Return [X, Y] of the center of cell containing provided text 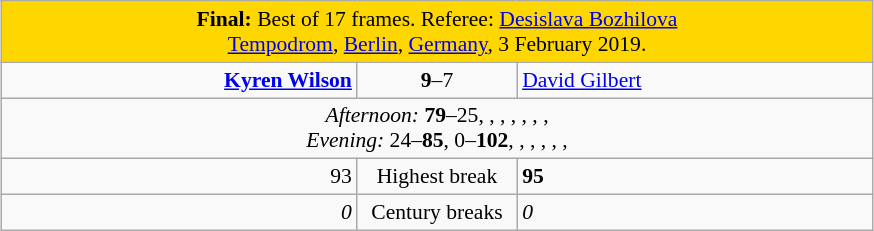
Century breaks [437, 213]
Kyren Wilson [180, 80]
Afternoon: 79–25, , , , , , , Evening: 24–85, 0–102, , , , , , [437, 128]
93 [180, 177]
9–7 [437, 80]
95 [694, 177]
David Gilbert [694, 80]
Highest break [437, 177]
Final: Best of 17 frames. Referee: Desislava BozhilovaTempodrom, Berlin, Germany, 3 February 2019. [437, 32]
